Pinpoint the cell where the given text exists, returning its [X, Y] midpoint coordinate. 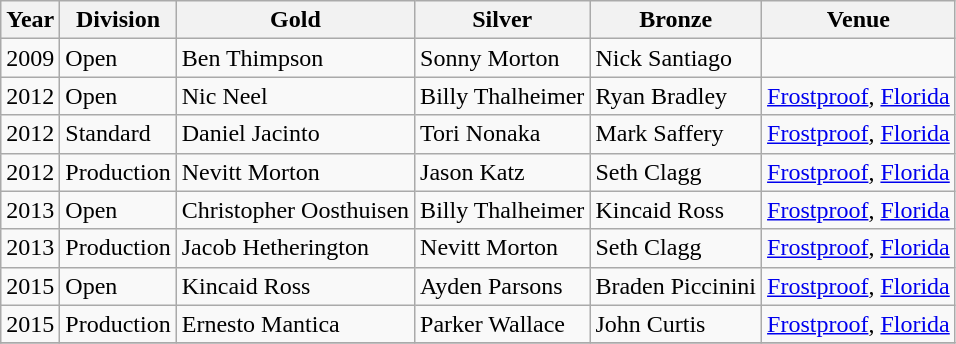
Gold [295, 20]
Standard [118, 134]
Jason Katz [502, 172]
Daniel Jacinto [295, 134]
Jacob Hetherington [295, 248]
Silver [502, 20]
Ryan Bradley [676, 96]
Parker Wallace [502, 324]
Nic Neel [295, 96]
John Curtis [676, 324]
Christopher Oosthuisen [295, 210]
Nick Santiago [676, 58]
Braden Piccinini [676, 286]
Division [118, 20]
Ernesto Mantica [295, 324]
Ben Thimpson [295, 58]
Ayden Parsons [502, 286]
Sonny Morton [502, 58]
Bronze [676, 20]
2009 [30, 58]
Year [30, 20]
Venue [859, 20]
Mark Saffery [676, 134]
Tori Nonaka [502, 134]
